Detect which cell encompasses the target text, then output its [x, y] center coordinate. 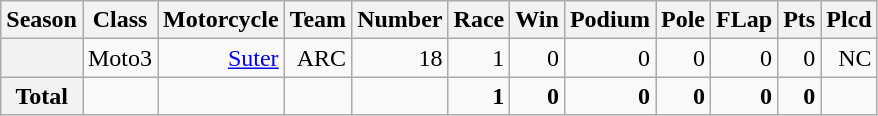
Total [42, 96]
Motorcycle [222, 20]
Team [318, 20]
Race [479, 20]
ARC [318, 58]
18 [400, 58]
Pts [800, 20]
Moto3 [120, 58]
Podium [610, 20]
Suter [222, 58]
Win [538, 20]
NC [849, 58]
FLap [744, 20]
Class [120, 20]
Number [400, 20]
Season [42, 20]
Pole [684, 20]
Plcd [849, 20]
